Output the (x, y) coordinate of the center of the cell containing the given text.  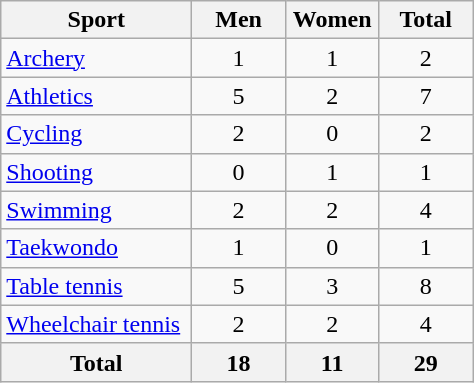
Men (239, 20)
Athletics (96, 96)
Shooting (96, 172)
3 (332, 286)
Table tennis (96, 286)
Sport (96, 20)
18 (239, 362)
Cycling (96, 134)
7 (426, 96)
Wheelchair tennis (96, 324)
Women (332, 20)
29 (426, 362)
Archery (96, 58)
11 (332, 362)
8 (426, 286)
Swimming (96, 210)
Taekwondo (96, 248)
